Return [x, y] of the center of cell containing provided text 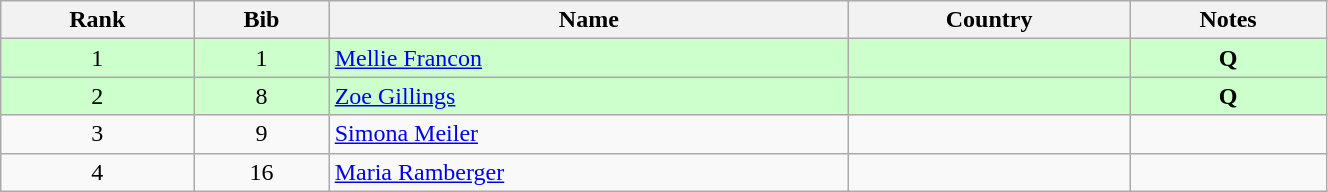
Country [990, 20]
9 [262, 134]
Zoe Gillings [588, 96]
Bib [262, 20]
4 [98, 172]
Notes [1228, 20]
8 [262, 96]
2 [98, 96]
Rank [98, 20]
Maria Ramberger [588, 172]
Simona Meiler [588, 134]
Mellie Francon [588, 58]
16 [262, 172]
3 [98, 134]
Name [588, 20]
